Provide the (X, Y) coordinate of the cell's center where the given text is located.  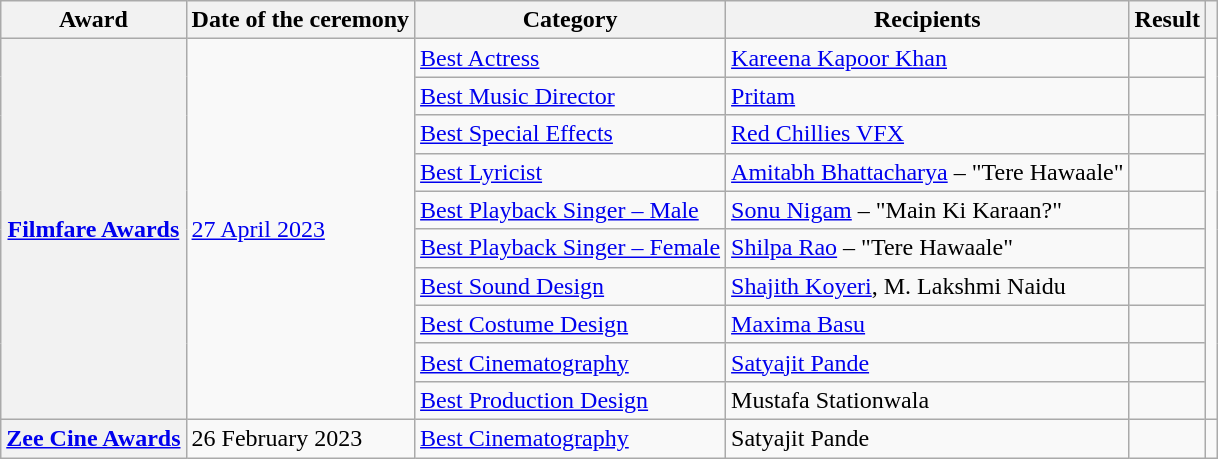
Best Playback Singer – Female (570, 248)
Date of the ceremony (300, 20)
Red Chillies VFX (928, 134)
Award (94, 20)
Recipients (928, 20)
Sonu Nigam – "Main Ki Karaan?" (928, 210)
Result (1167, 20)
Best Actress (570, 58)
Pritam (928, 96)
Zee Cine Awards (94, 438)
Shajith Koyeri, M. Lakshmi Naidu (928, 286)
Filmfare Awards (94, 230)
Maxima Basu (928, 324)
Best Special Effects (570, 134)
Shilpa Rao – "Tere Hawaale" (928, 248)
Best Sound Design (570, 286)
Category (570, 20)
27 April 2023 (300, 230)
Best Lyricist (570, 172)
Mustafa Stationwala (928, 400)
Amitabh Bhattacharya – "Tere Hawaale" (928, 172)
Best Production Design (570, 400)
Kareena Kapoor Khan (928, 58)
26 February 2023 (300, 438)
Best Costume Design (570, 324)
Best Music Director (570, 96)
Best Playback Singer – Male (570, 210)
